Search for the cell housing the specified text and yield its [X, Y] center coordinate. 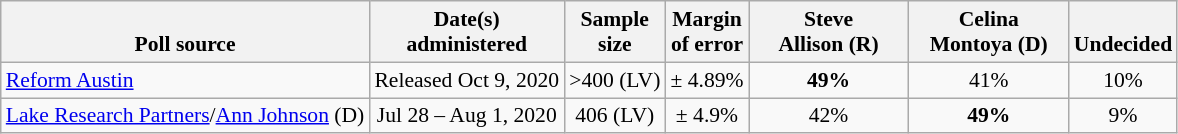
Marginof error [706, 32]
10% [1123, 80]
Jul 28 – Aug 1, 2020 [466, 116]
9% [1123, 116]
406 (LV) [614, 116]
Poll source [186, 32]
Lake Research Partners/Ann Johnson (D) [186, 116]
Undecided [1123, 32]
Samplesize [614, 32]
Date(s)administered [466, 32]
Reform Austin [186, 80]
42% [829, 116]
Released Oct 9, 2020 [466, 80]
41% [989, 80]
SteveAllison (R) [829, 32]
± 4.9% [706, 116]
± 4.89% [706, 80]
>400 (LV) [614, 80]
CelinaMontoya (D) [989, 32]
